Output the (x, y) coordinate of the center of the cell containing the given text.  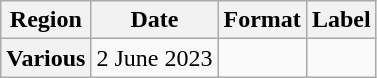
Label (341, 20)
Various (46, 58)
Format (262, 20)
Date (154, 20)
Region (46, 20)
2 June 2023 (154, 58)
